Output the (x, y) coordinate of the center of the cell containing the given text.  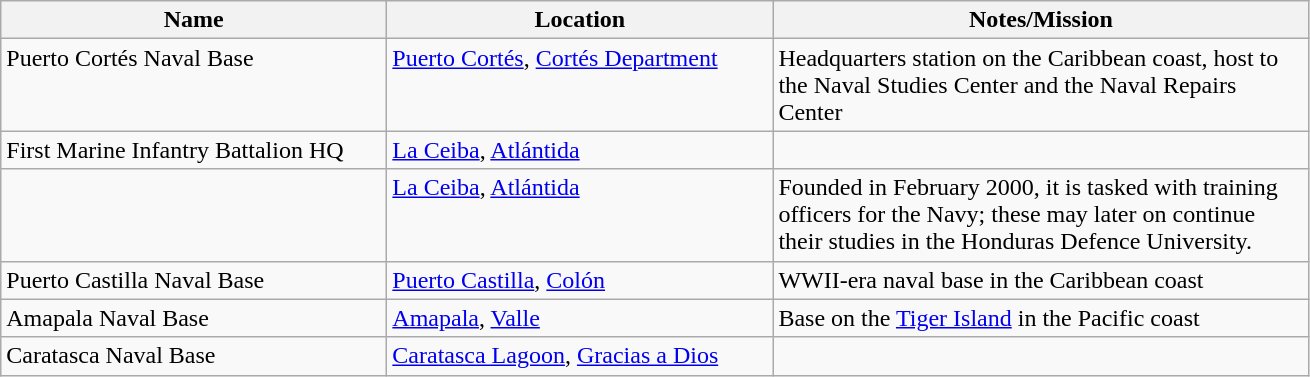
Amapala, Valle (580, 318)
Amapala Naval Base (194, 318)
Puerto Cortés Naval Base (194, 85)
Puerto Cortés, Cortés Department (580, 85)
Puerto Castilla, Colón (580, 280)
Name (194, 20)
WWII-era naval base in the Caribbean coast (1041, 280)
Puerto Castilla Naval Base (194, 280)
Caratasca Lagoon, Gracias a Dios (580, 356)
Headquarters station on the Caribbean coast, host to the Naval Studies Center and the Naval Repairs Center (1041, 85)
Location (580, 20)
Base on the Tiger Island in the Pacific coast (1041, 318)
Caratasca Naval Base (194, 356)
First Marine Infantry Battalion HQ (194, 150)
Notes/Mission (1041, 20)
